Provide the [x, y] coordinate of the cell's center where the given text is located.  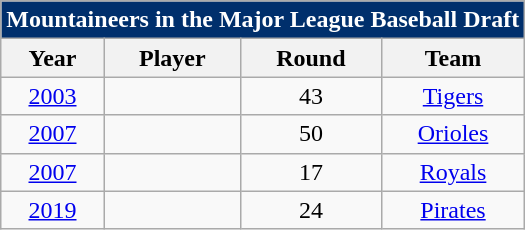
Mountaineers in the Major League Baseball Draft [263, 20]
Round [310, 58]
Team [452, 58]
17 [310, 172]
Year [53, 58]
2003 [53, 96]
Player [172, 58]
Tigers [452, 96]
Royals [452, 172]
50 [310, 134]
2019 [53, 210]
43 [310, 96]
24 [310, 210]
Pirates [452, 210]
Orioles [452, 134]
